Locate the cell with the specified text and output its [x, y] center coordinate. 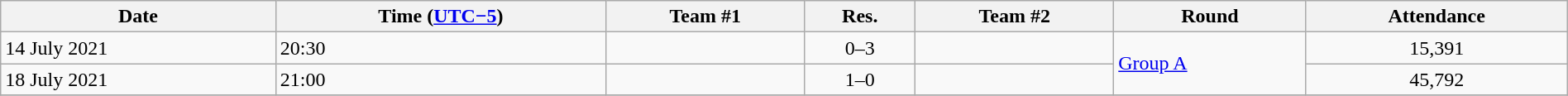
45,792 [1437, 79]
Date [138, 17]
Team #2 [1015, 17]
0–3 [860, 48]
21:00 [441, 79]
18 July 2021 [138, 79]
20:30 [441, 48]
Attendance [1437, 17]
Round [1210, 17]
14 July 2021 [138, 48]
Time (UTC−5) [441, 17]
Res. [860, 17]
1–0 [860, 79]
Group A [1210, 64]
15,391 [1437, 48]
Team #1 [705, 17]
